Locate the cell with the specified text and output its (X, Y) center coordinate. 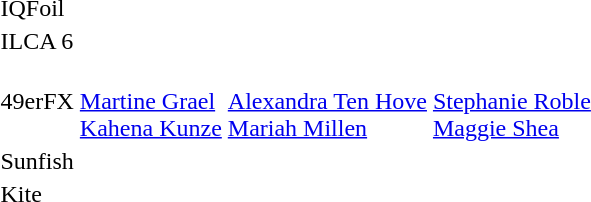
Martine GraelKahena Kunze (150, 101)
Alexandra Ten HoveMariah Millen (327, 101)
